From the cell containing the given text, extract its center point as [X, Y] coordinate. 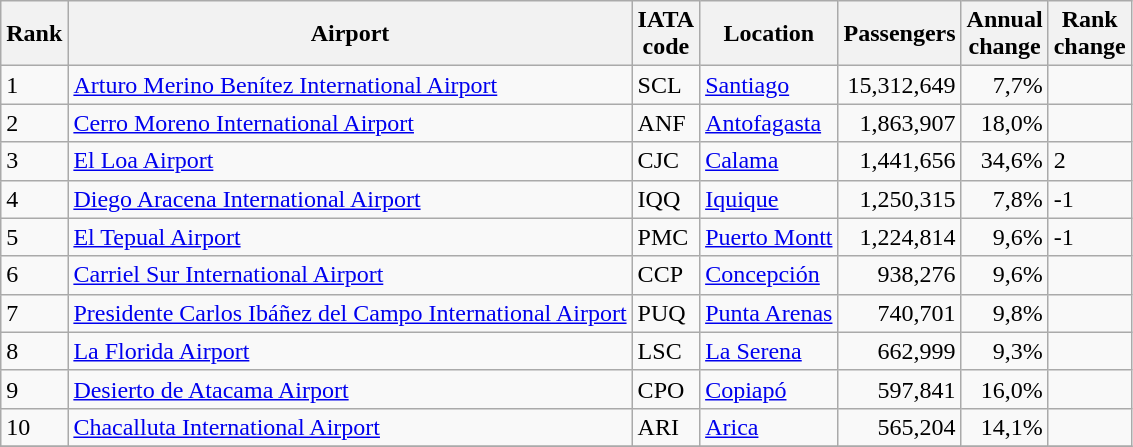
6 [34, 275]
Location [769, 34]
LSC [666, 351]
Calama [769, 161]
1,250,315 [900, 199]
SCL [666, 85]
La Serena [769, 351]
El Loa Airport [350, 161]
Desierto de Atacama Airport [350, 389]
Rankchange [1090, 34]
ANF [666, 123]
15,312,649 [900, 85]
Iquique [769, 199]
PUQ [666, 313]
34,6% [1004, 161]
3 [34, 161]
Cerro Moreno International Airport [350, 123]
ARI [666, 427]
Copiapó [769, 389]
565,204 [900, 427]
597,841 [900, 389]
Arturo Merino Benítez International Airport [350, 85]
10 [34, 427]
1 [34, 85]
IATAcode [666, 34]
Chacalluta International Airport [350, 427]
Carriel Sur International Airport [350, 275]
938,276 [900, 275]
18,0% [1004, 123]
CCP [666, 275]
9 [34, 389]
Concepción [769, 275]
Annualchange [1004, 34]
Punta Arenas [769, 313]
7,7% [1004, 85]
CJC [666, 161]
Passengers [900, 34]
9,3% [1004, 351]
7 [34, 313]
7,8% [1004, 199]
El Tepual Airport [350, 237]
Santiago [769, 85]
16,0% [1004, 389]
Airport [350, 34]
8 [34, 351]
Presidente Carlos Ibáñez del Campo International Airport [350, 313]
Puerto Montt [769, 237]
Rank [34, 34]
1,224,814 [900, 237]
IQQ [666, 199]
1,863,907 [900, 123]
9,8% [1004, 313]
14,1% [1004, 427]
Arica [769, 427]
CPO [666, 389]
740,701 [900, 313]
Antofagasta [769, 123]
1,441,656 [900, 161]
Diego Aracena International Airport [350, 199]
5 [34, 237]
La Florida Airport [350, 351]
PMC [666, 237]
4 [34, 199]
662,999 [900, 351]
